Determine the (X, Y) coordinate at the center of the cell enclosing the given text.  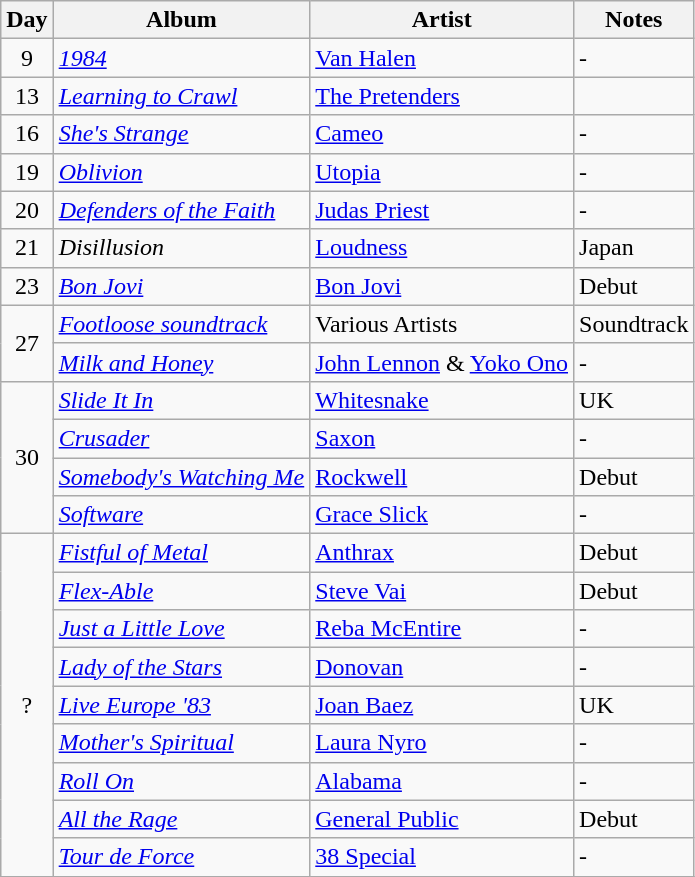
Utopia (442, 172)
Roll On (182, 781)
38 Special (442, 857)
Somebody's Watching Me (182, 477)
Reba McEntire (442, 629)
Lady of the Stars (182, 667)
Alabama (442, 781)
Judas Priest (442, 210)
Notes (634, 20)
Joan Baez (442, 705)
Learning to Crawl (182, 96)
19 (27, 172)
Slide It In (182, 400)
Just a Little Love (182, 629)
Tour de Force (182, 857)
Various Artists (442, 324)
She's Strange (182, 134)
Mother's Spiritual (182, 743)
Software (182, 515)
Day (27, 20)
John Lennon & Yoko Ono (442, 362)
30 (27, 457)
Flex-Able (182, 591)
Crusader (182, 438)
Disillusion (182, 248)
All the Rage (182, 819)
Live Europe '83 (182, 705)
The Pretenders (442, 96)
Album (182, 20)
13 (27, 96)
Whitesnake (442, 400)
16 (27, 134)
Anthrax (442, 553)
? (27, 706)
Van Halen (442, 58)
Artist (442, 20)
Japan (634, 248)
Loudness (442, 248)
20 (27, 210)
23 (27, 286)
Footloose soundtrack (182, 324)
Grace Slick (442, 515)
Fistful of Metal (182, 553)
Soundtrack (634, 324)
Laura Nyro (442, 743)
Oblivion (182, 172)
Rockwell (442, 477)
Defenders of the Faith (182, 210)
21 (27, 248)
27 (27, 343)
Cameo (442, 134)
Milk and Honey (182, 362)
1984 (182, 58)
Saxon (442, 438)
General Public (442, 819)
9 (27, 58)
Steve Vai (442, 591)
Donovan (442, 667)
